Output the [X, Y] coordinate of the center of the cell containing the given text.  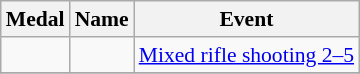
Name [102, 19]
Mixed rifle shooting 2–5 [246, 55]
Medal [36, 19]
Event [246, 19]
